Return (x, y) of the center of cell containing provided text 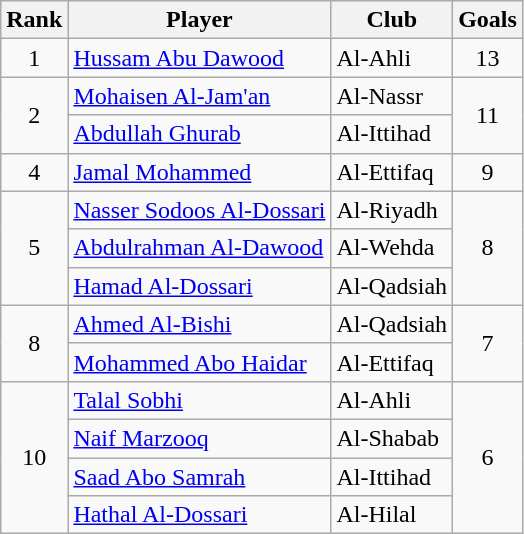
Mohaisen Al-Jam'an (200, 96)
Nasser Sodoos Al-Dossari (200, 210)
Al-Riyadh (392, 210)
Mohammed Abo Haidar (200, 362)
2 (34, 115)
Abdulrahman Al-Dawood (200, 248)
4 (34, 172)
Al-Nassr (392, 96)
9 (488, 172)
Ahmed Al-Bishi (200, 324)
1 (34, 58)
Talal Sobhi (200, 400)
10 (34, 457)
Saad Abo Samrah (200, 477)
7 (488, 343)
Hathal Al-Dossari (200, 515)
Hussam Abu Dawood (200, 58)
Jamal Mohammed (200, 172)
Rank (34, 20)
Naif Marzooq (200, 438)
11 (488, 115)
Al-Shabab (392, 438)
Al-Hilal (392, 515)
Al-Wehda (392, 248)
Goals (488, 20)
Abdullah Ghurab (200, 134)
5 (34, 248)
13 (488, 58)
Club (392, 20)
Player (200, 20)
6 (488, 457)
Hamad Al-Dossari (200, 286)
